Scan for the cell matching the given text and deliver its (X, Y) coordinate at center. 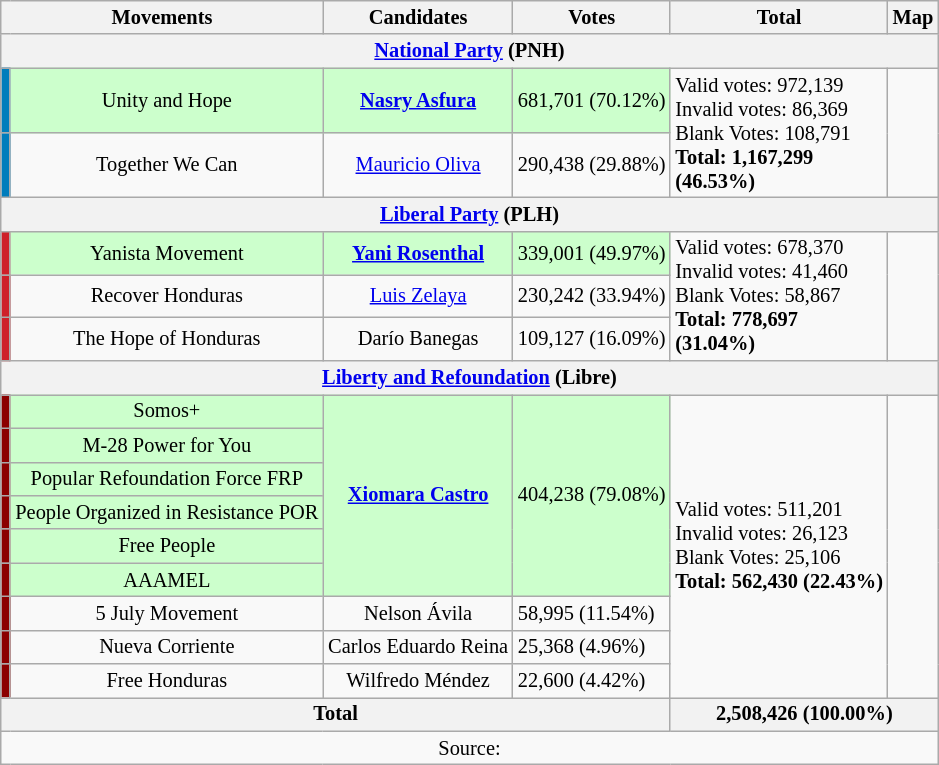
339,001 (49.97%) (592, 252)
Nasry Asfura (418, 100)
M-28 Power for You (166, 445)
AAAMEL (166, 580)
Movements (162, 17)
Valid votes: 972,139Invalid votes: 86,369Blank Votes: 108,791Total: 1,167,299(46.53%) (778, 133)
Unity and Hope (166, 100)
Nueva Corriente (166, 647)
People Organized in Resistance POR (166, 512)
230,242 (33.94%) (592, 296)
Yanista Movement (166, 252)
25,368 (4.96%) (592, 647)
Recover Honduras (166, 296)
The Hope of Honduras (166, 338)
404,238 (79.08%) (592, 495)
681,701 (70.12%) (592, 100)
2,508,426 (100.00%) (804, 714)
109,127 (16.09%) (592, 338)
Carlos Eduardo Reina (418, 647)
Liberty and Refoundation (Libre) (470, 378)
58,995 (11.54%) (592, 613)
Valid votes: 678,370Invalid votes: 41,460Blank Votes: 58,867Total: 778,697(31.04%) (778, 296)
Luis Zelaya (418, 296)
5 July Movement (166, 613)
290,438 (29.88%) (592, 164)
Somos+ (166, 411)
National Party (PNH) (470, 51)
Darío Banegas (418, 338)
Free Honduras (166, 681)
Xiomara Castro (418, 495)
Map (913, 17)
Votes (592, 17)
Liberal Party (PLH) (470, 214)
Source: (470, 748)
Wilfredo Méndez (418, 681)
Yani Rosenthal (418, 252)
Together We Can (166, 164)
Mauricio Oliva (418, 164)
Popular Refoundation Force FRP (166, 479)
22,600 (4.42%) (592, 681)
Nelson Ávila (418, 613)
Valid votes: 511,201Invalid votes: 26,123Blank Votes: 25,106Total: 562,430 (22.43%) (778, 546)
Free People (166, 546)
Candidates (418, 17)
